Find where the given text appears and provide that cell's center as [X, Y] coordinate. 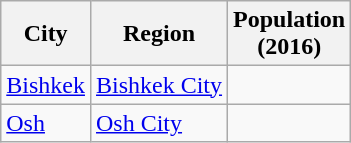
City [46, 34]
Bishkek [46, 85]
Region [158, 34]
Osh [46, 123]
Bishkek City [158, 85]
Osh City [158, 123]
Population(2016) [290, 34]
